Return [x, y] of the center of cell containing provided text 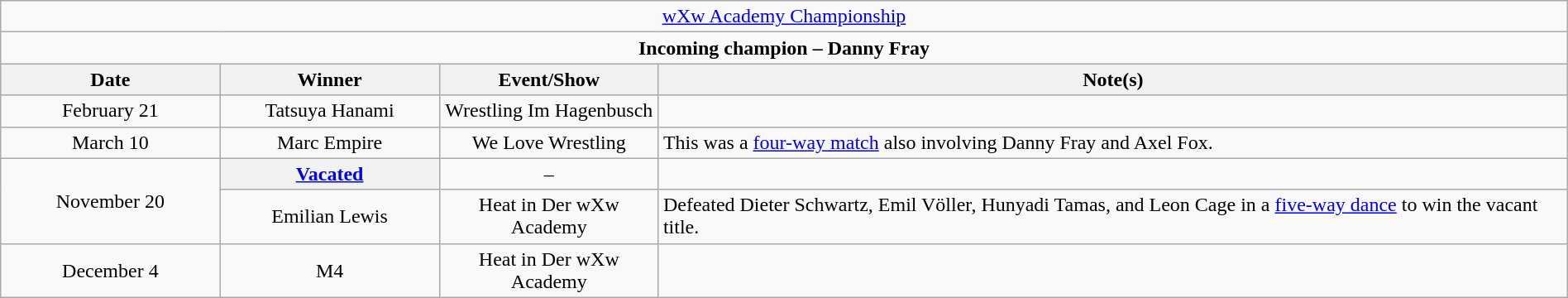
This was a four-way match also involving Danny Fray and Axel Fox. [1113, 142]
December 4 [111, 270]
M4 [329, 270]
November 20 [111, 200]
Defeated Dieter Schwartz, Emil Völler, Hunyadi Tamas, and Leon Cage in a five-way dance to win the vacant title. [1113, 217]
wXw Academy Championship [784, 17]
Vacated [329, 174]
Date [111, 79]
We Love Wrestling [549, 142]
Wrestling Im Hagenbusch [549, 111]
Event/Show [549, 79]
March 10 [111, 142]
Marc Empire [329, 142]
– [549, 174]
Note(s) [1113, 79]
Incoming champion – Danny Fray [784, 48]
Winner [329, 79]
February 21 [111, 111]
Emilian Lewis [329, 217]
Tatsuya Hanami [329, 111]
